Pinpoint the cell where the given text exists, returning its [x, y] midpoint coordinate. 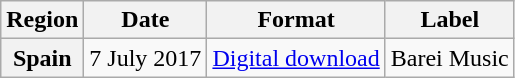
Format [296, 20]
Spain [42, 58]
Digital download [296, 58]
Barei Music [450, 58]
Date [146, 20]
Label [450, 20]
7 July 2017 [146, 58]
Region [42, 20]
